Return (X, Y) of the center of cell containing provided text 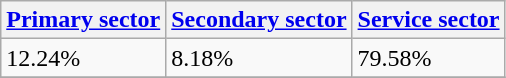
Service sector (428, 20)
Primary sector (84, 20)
Secondary sector (259, 20)
8.18% (259, 58)
79.58% (428, 58)
12.24% (84, 58)
